From the cell containing the given text, extract its center point as [x, y] coordinate. 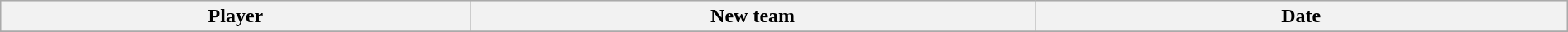
New team [753, 16]
Date [1301, 16]
Player [236, 16]
